Find where the given text appears and provide that cell's center as [X, Y] coordinate. 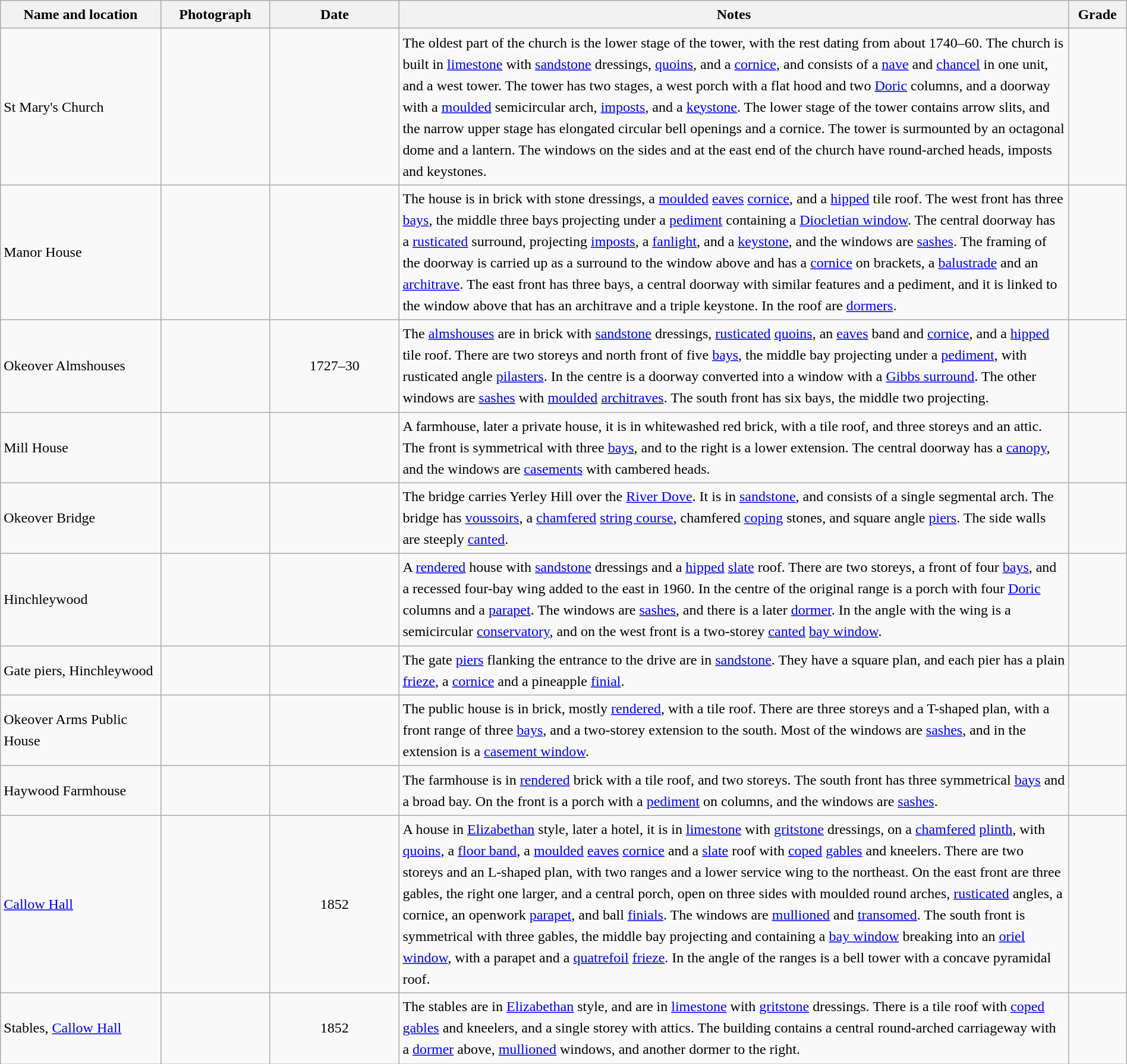
Name and location [81, 14]
Okeover Almshouses [81, 366]
St Mary's Church [81, 107]
Grade [1097, 14]
Okeover Arms Public House [81, 730]
Gate piers, Hinchleywood [81, 670]
Date [335, 14]
Photograph [215, 14]
1727–30 [335, 366]
Hinchleywood [81, 599]
Haywood Farmhouse [81, 791]
Mill House [81, 447]
Manor House [81, 252]
Okeover Bridge [81, 518]
Stables, Callow Hall [81, 1028]
Callow Hall [81, 904]
Notes [734, 14]
